Extract the [x, y] coordinate from the center of the cell holding the provided text.  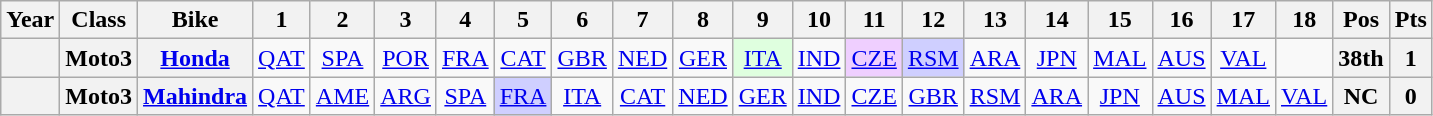
14 [1057, 20]
16 [1182, 20]
Bike [196, 20]
2 [342, 20]
38th [1361, 58]
AME [342, 96]
POR [406, 58]
Mahindra [196, 96]
3 [406, 20]
Honda [196, 58]
10 [819, 20]
17 [1243, 20]
18 [1304, 20]
9 [762, 20]
ARG [406, 96]
8 [703, 20]
Pos [1361, 20]
15 [1120, 20]
4 [465, 20]
0 [1410, 96]
Class [99, 20]
5 [523, 20]
Year [30, 20]
6 [582, 20]
Pts [1410, 20]
11 [874, 20]
NC [1361, 96]
12 [933, 20]
13 [995, 20]
7 [642, 20]
